Find where the given text appears and provide that cell's center as [X, Y] coordinate. 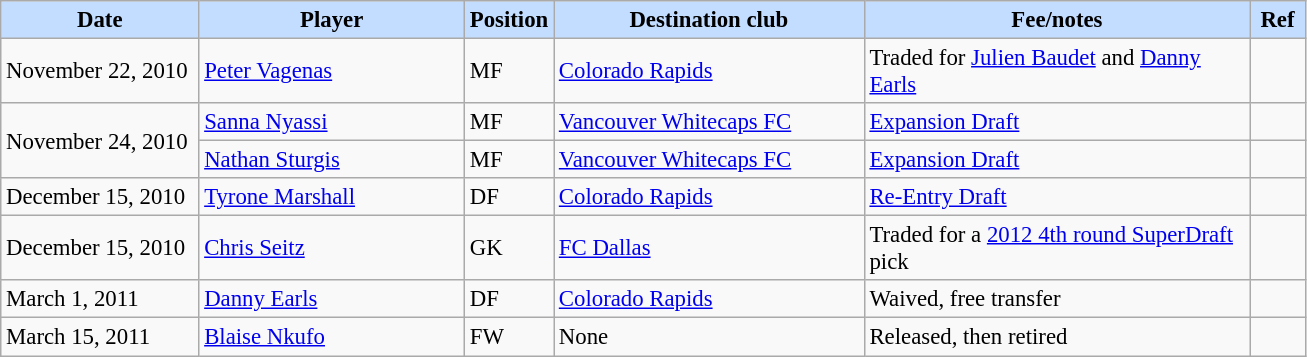
Chris Seitz [332, 248]
November 24, 2010 [100, 140]
Nathan Sturgis [332, 160]
Released, then retired [1057, 337]
Danny Earls [332, 299]
Destination club [710, 20]
Blaise Nkufo [332, 337]
GK [508, 248]
Sanna Nyassi [332, 122]
March 15, 2011 [100, 337]
FW [508, 337]
Date [100, 20]
Player [332, 20]
Peter Vagenas [332, 72]
Re-Entry Draft [1057, 197]
Tyrone Marshall [332, 197]
Position [508, 20]
Traded for Julien Baudet and Danny Earls [1057, 72]
None [710, 337]
Ref [1278, 20]
November 22, 2010 [100, 72]
Traded for a 2012 4th round SuperDraft pick [1057, 248]
Fee/notes [1057, 20]
Waived, free transfer [1057, 299]
FC Dallas [710, 248]
March 1, 2011 [100, 299]
